Determine the (X, Y) coordinate at the center of the cell enclosing the given text.  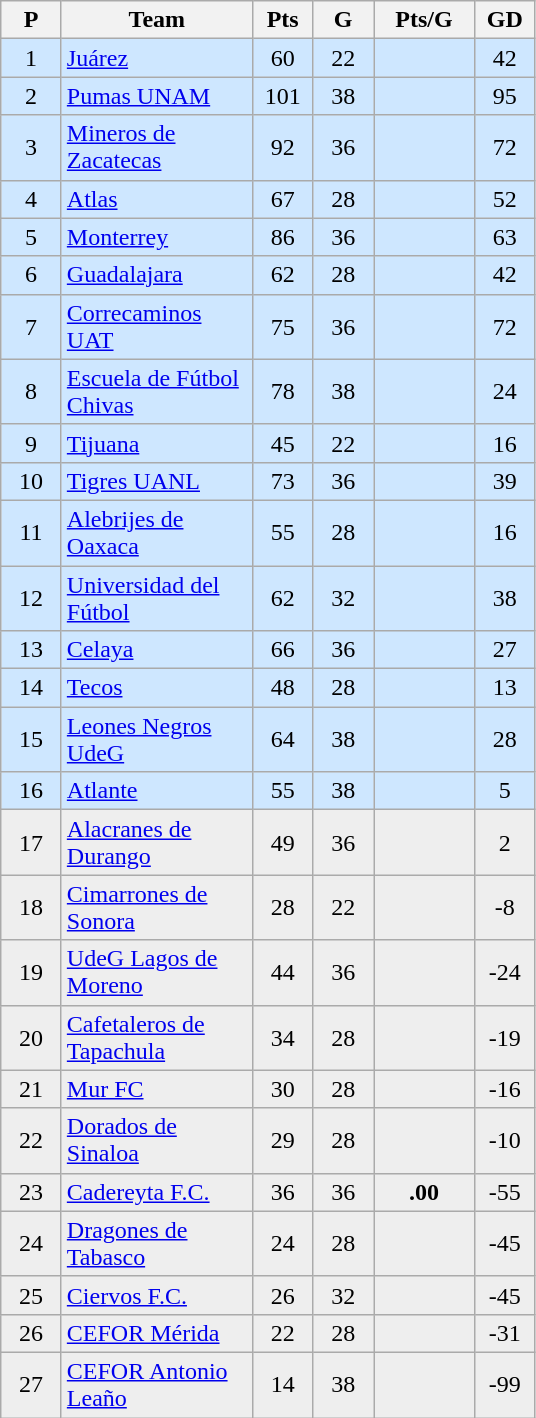
Mineros de Zacatecas (156, 148)
-24 (506, 972)
4 (32, 199)
67 (282, 199)
30 (282, 1089)
G (344, 20)
78 (282, 392)
49 (282, 842)
15 (32, 740)
21 (32, 1089)
-16 (506, 1089)
-99 (506, 1384)
Ciervos F.C. (156, 1295)
UdeG Lagos de Moreno (156, 972)
Juárez (156, 58)
Atlante (156, 791)
52 (506, 199)
Leones Negros UdeG (156, 740)
9 (32, 443)
Tijuana (156, 443)
-19 (506, 1038)
Mur FC (156, 1089)
CEFOR Antonio Leaño (156, 1384)
1 (32, 58)
CEFOR Mérida (156, 1333)
48 (282, 688)
73 (282, 481)
17 (32, 842)
39 (506, 481)
Universidad del Fútbol (156, 598)
-31 (506, 1333)
Pts/G (424, 20)
101 (282, 96)
Pts (282, 20)
19 (32, 972)
-10 (506, 1140)
18 (32, 908)
75 (282, 326)
Cafetaleros de Tapachula (156, 1038)
Cadereyta F.C. (156, 1192)
Celaya (156, 650)
Tecos (156, 688)
20 (32, 1038)
6 (32, 275)
Team (156, 20)
Tigres UANL (156, 481)
95 (506, 96)
Atlas (156, 199)
-55 (506, 1192)
8 (32, 392)
63 (506, 237)
Cimarrones de Sonora (156, 908)
25 (32, 1295)
66 (282, 650)
Alacranes de Durango (156, 842)
29 (282, 1140)
Dorados de Sinaloa (156, 1140)
10 (32, 481)
Pumas UNAM (156, 96)
12 (32, 598)
11 (32, 532)
86 (282, 237)
34 (282, 1038)
GD (506, 20)
Guadalajara (156, 275)
P (32, 20)
Alebrijes de Oaxaca (156, 532)
23 (32, 1192)
3 (32, 148)
Dragones de Tabasco (156, 1244)
44 (282, 972)
-8 (506, 908)
7 (32, 326)
Monterrey (156, 237)
64 (282, 740)
Correcaminos UAT (156, 326)
45 (282, 443)
Escuela de Fútbol Chivas (156, 392)
.00 (424, 1192)
60 (282, 58)
92 (282, 148)
